Output the (x, y) coordinate of the center of the cell containing the given text.  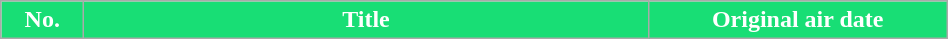
No. (42, 20)
Original air date (798, 20)
Title (366, 20)
